Scan for the cell matching the given text and deliver its (x, y) coordinate at center. 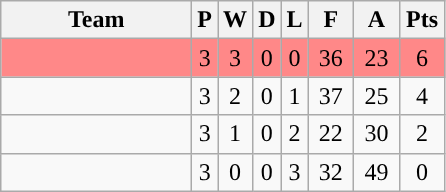
Pts (422, 20)
6 (422, 58)
49 (377, 172)
30 (377, 134)
37 (331, 96)
F (331, 20)
36 (331, 58)
W (236, 20)
22 (331, 134)
25 (377, 96)
A (377, 20)
D (267, 20)
P (205, 20)
23 (377, 58)
Team (96, 20)
L (294, 20)
4 (422, 96)
32 (331, 172)
